Locate the cell with the specified text and output its (x, y) center coordinate. 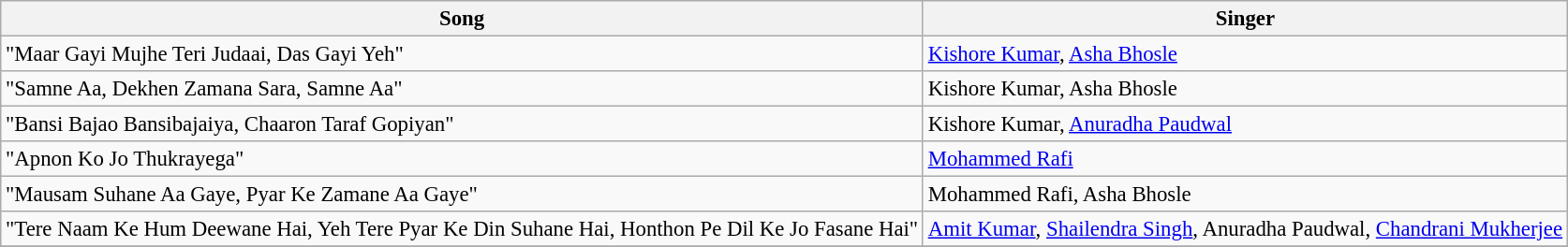
Singer (1245, 19)
"Bansi Bajao Bansibajaiya, Chaaron Taraf Gopiyan" (463, 124)
"Samne Aa, Dekhen Zamana Sara, Samne Aa" (463, 89)
Mohammed Rafi, Asha Bhosle (1245, 195)
Mohammed Rafi (1245, 159)
"Tere Naam Ke Hum Deewane Hai, Yeh Tere Pyar Ke Din Suhane Hai, Honthon Pe Dil Ke Jo Fasane Hai" (463, 229)
Amit Kumar, Shailendra Singh, Anuradha Paudwal, Chandrani Mukherjee (1245, 229)
"Apnon Ko Jo Thukrayega" (463, 159)
Song (463, 19)
"Maar Gayi Mujhe Teri Judaai, Das Gayi Yeh" (463, 54)
"Mausam Suhane Aa Gaye, Pyar Ke Zamane Aa Gaye" (463, 195)
Kishore Kumar, Anuradha Paudwal (1245, 124)
